Output the [x, y] coordinate of the center of the cell containing the given text.  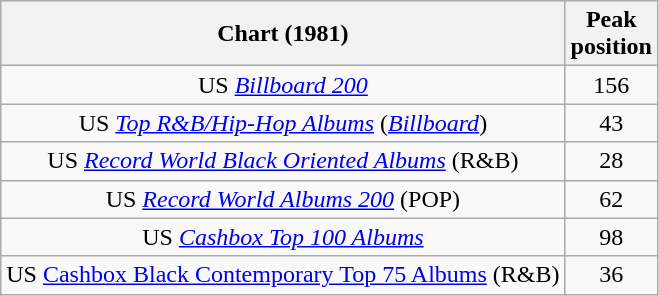
US Record World Albums 200 (POP) [283, 199]
US Cashbox Top 100 Albums [283, 237]
Peakposition [611, 34]
US Top R&B/Hip-Hop Albums (Billboard) [283, 123]
98 [611, 237]
US Record World Black Oriented Albums (R&B) [283, 161]
US Cashbox Black Contemporary Top 75 Albums (R&B) [283, 275]
28 [611, 161]
43 [611, 123]
62 [611, 199]
156 [611, 85]
36 [611, 275]
Chart (1981) [283, 34]
US Billboard 200 [283, 85]
